Pinpoint the cell where the given text exists, returning its [X, Y] midpoint coordinate. 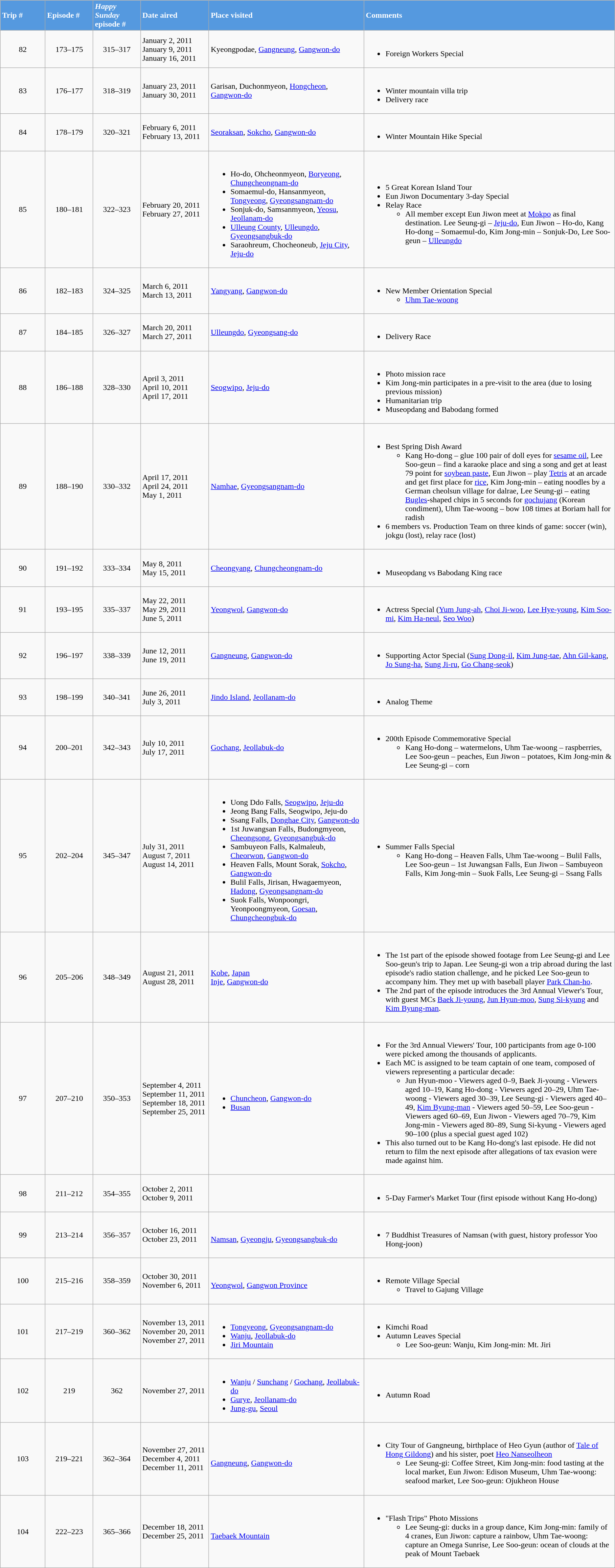
April 3, 2011 April 10, 2011 April 17, 2011 [175, 387]
207–210 [69, 1099]
October 16, 2011October 23, 2011 [175, 1235]
Gochang, Jeollabuk-do [286, 748]
Seoraksan, Sokcho, Gangwon-do [286, 132]
322–323 [117, 209]
May 22, 2011 May 29, 2011June 5, 2011 [175, 609]
Chuncheon, Gangwon-doBusan [286, 1099]
Delivery Race [490, 332]
193–195 [69, 609]
Analog Theme [490, 697]
86 [23, 291]
92 [23, 655]
354–355 [117, 1193]
Wanju / Sunchang / Gochang, Jeollabuk-doGurye, Jeollanam-doJung-gu, Seoul [286, 1391]
November 13, 2011November 20, 2011November 27, 2011 [175, 1331]
362 [117, 1391]
July 31, 2011August 7, 2011August 14, 2011 [175, 856]
180–181 [69, 209]
91 [23, 609]
333–334 [117, 568]
July 10, 2011July 17, 2011 [175, 748]
324–325 [117, 291]
205–206 [69, 977]
362–364 [117, 1459]
February 6, 2011February 13, 2011 [175, 132]
January 23, 2011January 30, 2011 [175, 91]
104 [23, 1532]
Date aired [175, 15]
89 [23, 486]
April 17, 2011 April 24, 2011 May 1, 2011 [175, 486]
Namhae, Gyeongsangnam-do [286, 486]
200–201 [69, 748]
May 8, 2011 May 15, 2011 [175, 568]
October 30, 2011November 6, 2011 [175, 1281]
365–366 [117, 1532]
97 [23, 1099]
348–349 [117, 977]
Seogwipo, Jeju-do [286, 387]
Actress Special (Yum Jung-ah, Choi Ji-woo, Lee Hye-young, Kim Soo-mi, Kim Ha-neul, Seo Woo) [490, 609]
June 26, 2011July 3, 2011 [175, 697]
88 [23, 387]
Ulleungdo, Gyeongsang-do [286, 332]
83 [23, 91]
198–199 [69, 697]
June 12, 2011June 19, 2011 [175, 655]
Garisan, Duchonmyeon, Hongcheon, Gangwon-do [286, 91]
Autumn Road [490, 1391]
222–223 [69, 1532]
Episode # [69, 15]
82 [23, 49]
219–221 [69, 1459]
320–321 [117, 132]
85 [23, 209]
September 4, 2011September 11, 2011September 18, 2011September 25, 2011 [175, 1099]
358–359 [117, 1281]
318–319 [117, 91]
January 2, 2011January 9, 2011January 16, 2011 [175, 49]
7 Buddhist Treasures of Namsan (with guest, history professor Yoo Hong-joon) [490, 1235]
326–327 [117, 332]
Tongyeong, Gyeongsangnam-doWanju, Jeollabuk-doJiri Mountain [286, 1331]
Supporting Actor Special (Sung Dong-il, Kim Jung-tae, Ahn Gil-kang, Jo Sung-ha, Sung Ji-ru, Go Chang-seok) [490, 655]
360–362 [117, 1331]
217–219 [69, 1331]
96 [23, 977]
March 20, 2011 March 27, 2011 [175, 332]
100 [23, 1281]
84 [23, 132]
New Member Orientation SpecialUhm Tae-woong [490, 291]
Kyeongpodae, Gangneung, Gangwon-do [286, 49]
101 [23, 1331]
February 20, 2011February 27, 2011 [175, 209]
99 [23, 1235]
191–192 [69, 568]
Happy Sunday episode # [117, 15]
93 [23, 697]
Cheongyang, Chungcheongnam-do [286, 568]
330–332 [117, 486]
Taebaek Mountain [286, 1532]
103 [23, 1459]
November 27, 2011 [175, 1391]
Museopdang vs Babodang King race [490, 568]
328–330 [117, 387]
87 [23, 332]
176–177 [69, 91]
95 [23, 856]
173–175 [69, 49]
Kobe, JapanInje, Gangwon-do [286, 977]
October 2, 2011October 9, 2011 [175, 1193]
345–347 [117, 856]
5-Day Farmer's Market Tour (first episode without Kang Ho-dong) [490, 1193]
335–337 [117, 609]
Winter Mountain Hike Special [490, 132]
Comments [490, 15]
178–179 [69, 132]
338–339 [117, 655]
340–341 [117, 697]
Yangyang, Gangwon-do [286, 291]
202–204 [69, 856]
356–357 [117, 1235]
Kimchi RoadAutumn Leaves SpecialLee Soo-geun: Wanju, Kim Jong-min: Mt. Jiri [490, 1331]
94 [23, 748]
Trip # [23, 15]
213–214 [69, 1235]
Yeongwol, Gangwon Province [286, 1281]
315–317 [117, 49]
215–216 [69, 1281]
102 [23, 1391]
November 27, 2011December 4, 2011December 11, 2011 [175, 1459]
Place visited [286, 15]
188–190 [69, 486]
Remote Village SpecialTravel to Gajung Village [490, 1281]
December 18, 2011December 25, 2011 [175, 1532]
184–185 [69, 332]
90 [23, 568]
219 [69, 1391]
Namsan, Gyeongju, Gyeongsangbuk-do [286, 1235]
211–212 [69, 1193]
186–188 [69, 387]
Jindo Island, Jeollanam-do [286, 697]
August 21, 2011August 28, 2011 [175, 977]
Winter mountain villa tripDelivery race [490, 91]
350–353 [117, 1099]
196–197 [69, 655]
Yeongwol, Gangwon-do [286, 609]
Foreign Workers Special [490, 49]
98 [23, 1193]
342–343 [117, 748]
182–183 [69, 291]
March 6, 2011 March 13, 2011 [175, 291]
